Search for the cell housing the specified text and yield its [X, Y] center coordinate. 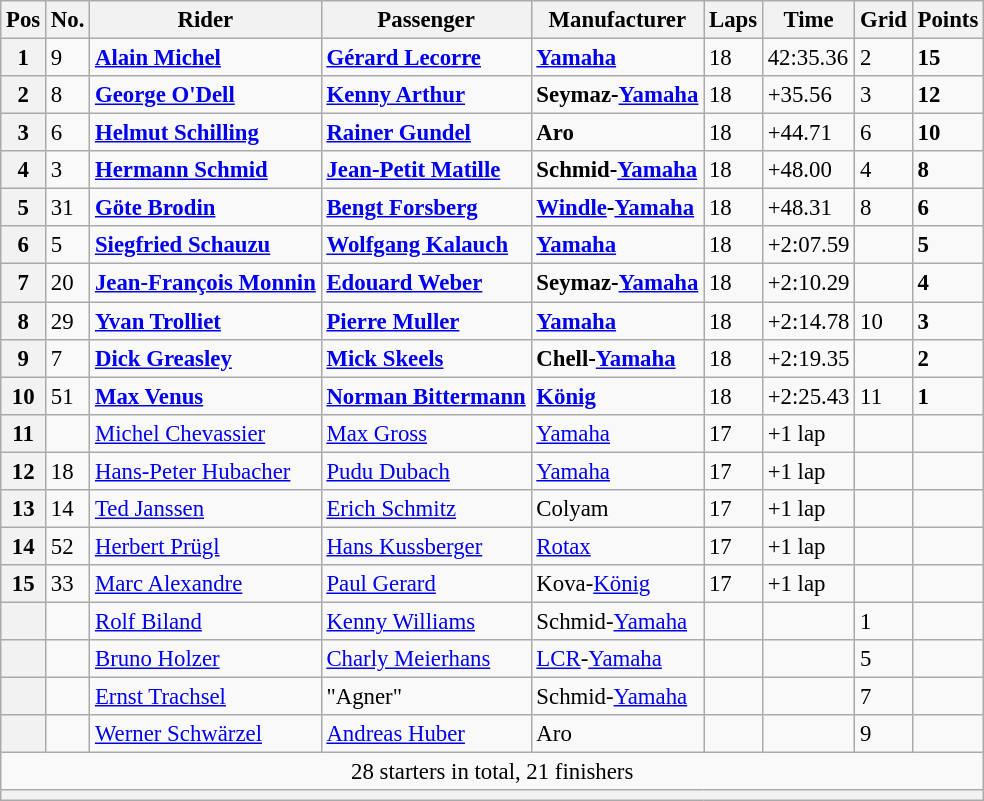
Points [948, 20]
Mick Skeels [426, 358]
George O'Dell [206, 95]
Siegfried Schauzu [206, 245]
29 [68, 321]
Herbert Prügl [206, 546]
"Agner" [426, 697]
+2:25.43 [808, 396]
No. [68, 20]
51 [68, 396]
Marc Alexandre [206, 584]
+48.31 [808, 208]
Alain Michel [206, 58]
Hermann Schmid [206, 170]
Kenny Arthur [426, 95]
Rainer Gundel [426, 133]
Rotax [618, 546]
Paul Gerard [426, 584]
+35.56 [808, 95]
20 [68, 283]
Bruno Holzer [206, 659]
Kova-König [618, 584]
+2:07.59 [808, 245]
Erich Schmitz [426, 509]
13 [24, 509]
52 [68, 546]
Max Venus [206, 396]
42:35.36 [808, 58]
Pos [24, 20]
LCR-Yamaha [618, 659]
31 [68, 208]
+2:19.35 [808, 358]
Norman Bittermann [426, 396]
33 [68, 584]
Rider [206, 20]
Ted Janssen [206, 509]
Jean-François Monnin [206, 283]
Ernst Trachsel [206, 697]
Hans-Peter Hubacher [206, 471]
+2:10.29 [808, 283]
Gérard Lecorre [426, 58]
+48.00 [808, 170]
Göte Brodin [206, 208]
Helmut Schilling [206, 133]
Charly Meierhans [426, 659]
Max Gross [426, 433]
Time [808, 20]
+44.71 [808, 133]
Edouard Weber [426, 283]
Rolf Biland [206, 621]
Wolfgang Kalauch [426, 245]
Kenny Williams [426, 621]
Colyam [618, 509]
Jean-Petit Matille [426, 170]
Manufacturer [618, 20]
+2:14.78 [808, 321]
Chell-Yamaha [618, 358]
Windle-Yamaha [618, 208]
Dick Greasley [206, 358]
28 starters in total, 21 finishers [492, 772]
Passenger [426, 20]
Hans Kussberger [426, 546]
Andreas Huber [426, 734]
König [618, 396]
Grid [884, 20]
Pierre Muller [426, 321]
Pudu Dubach [426, 471]
Laps [734, 20]
Michel Chevassier [206, 433]
Yvan Trolliet [206, 321]
Bengt Forsberg [426, 208]
Werner Schwärzel [206, 734]
